Determine the [x, y] coordinate at the center of the cell enclosing the given text.  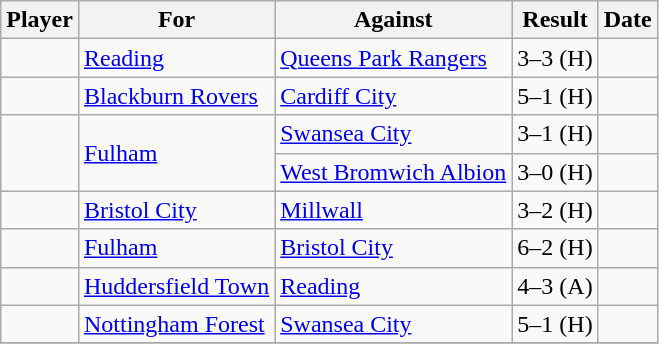
For [176, 20]
3–3 (H) [555, 58]
3–2 (H) [555, 210]
Huddersfield Town [176, 286]
6–2 (H) [555, 248]
Date [628, 20]
Blackburn Rovers [176, 96]
Nottingham Forest [176, 324]
Cardiff City [394, 96]
Against [394, 20]
Result [555, 20]
3–0 (H) [555, 172]
3–1 (H) [555, 134]
Millwall [394, 210]
West Bromwich Albion [394, 172]
Player [40, 20]
4–3 (A) [555, 286]
Queens Park Rangers [394, 58]
